Pinpoint the cell where the given text exists, returning its (X, Y) midpoint coordinate. 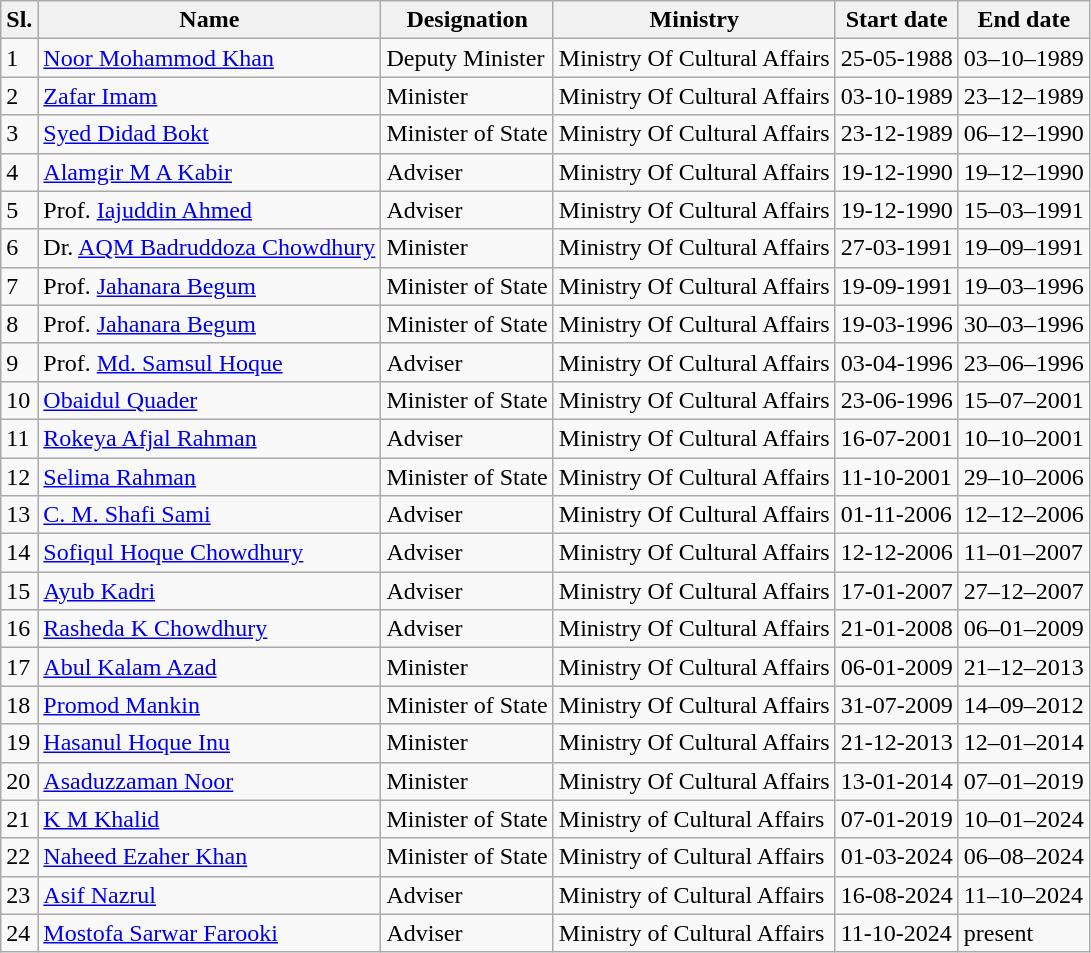
03-10-1989 (896, 96)
23 (20, 895)
10–01–2024 (1024, 819)
16-08-2024 (896, 895)
10–10–2001 (1024, 438)
6 (20, 248)
21-12-2013 (896, 743)
29–10–2006 (1024, 477)
11–10–2024 (1024, 895)
16-07-2001 (896, 438)
5 (20, 210)
23-06-1996 (896, 400)
Zafar Imam (210, 96)
11-10-2001 (896, 477)
06–01–2009 (1024, 629)
Ayub Kadri (210, 591)
27–12–2007 (1024, 591)
13 (20, 515)
07–01–2019 (1024, 781)
19–09–1991 (1024, 248)
14 (20, 553)
06-01-2009 (896, 667)
22 (20, 857)
Prof. Md. Samsul Hoque (210, 362)
21–12–2013 (1024, 667)
03-04-1996 (896, 362)
03–10–1989 (1024, 58)
31-07-2009 (896, 705)
30–03–1996 (1024, 324)
7 (20, 286)
01-03-2024 (896, 857)
15–03–1991 (1024, 210)
Deputy Minister (467, 58)
17 (20, 667)
9 (20, 362)
19-09-1991 (896, 286)
15–07–2001 (1024, 400)
01-11-2006 (896, 515)
Asif Nazrul (210, 895)
Obaidul Quader (210, 400)
06–12–1990 (1024, 134)
Alamgir M A Kabir (210, 172)
Noor Mohammod Khan (210, 58)
Sl. (20, 20)
Abul Kalam Azad (210, 667)
Name (210, 20)
24 (20, 933)
23-12-1989 (896, 134)
16 (20, 629)
Asaduzzaman Noor (210, 781)
Selima Rahman (210, 477)
12–12–2006 (1024, 515)
25-05-1988 (896, 58)
12 (20, 477)
27-03-1991 (896, 248)
Hasanul Hoque Inu (210, 743)
1 (20, 58)
8 (20, 324)
15 (20, 591)
06–08–2024 (1024, 857)
Rokeya Afjal Rahman (210, 438)
12–01–2014 (1024, 743)
23–12–1989 (1024, 96)
11-10-2024 (896, 933)
Mostofa Sarwar Farooki (210, 933)
Naheed Ezaher Khan (210, 857)
11–01–2007 (1024, 553)
2 (20, 96)
11 (20, 438)
Prof. Iajuddin Ahmed (210, 210)
13-01-2014 (896, 781)
21-01-2008 (896, 629)
23–06–1996 (1024, 362)
19–03–1996 (1024, 286)
Ministry (694, 20)
14–09–2012 (1024, 705)
4 (20, 172)
19–12–1990 (1024, 172)
07-01-2019 (896, 819)
C. M. Shafi Sami (210, 515)
Dr. AQM Badruddoza Chowdhury (210, 248)
3 (20, 134)
Start date (896, 20)
Sofiqul Hoque Chowdhury (210, 553)
present (1024, 933)
End date (1024, 20)
Promod Mankin (210, 705)
10 (20, 400)
19-03-1996 (896, 324)
17-01-2007 (896, 591)
21 (20, 819)
18 (20, 705)
K M Khalid (210, 819)
19 (20, 743)
12-12-2006 (896, 553)
Syed Didad Bokt (210, 134)
Designation (467, 20)
Rasheda K Chowdhury (210, 629)
20 (20, 781)
